Output the (X, Y) coordinate of the center of the cell containing the given text.  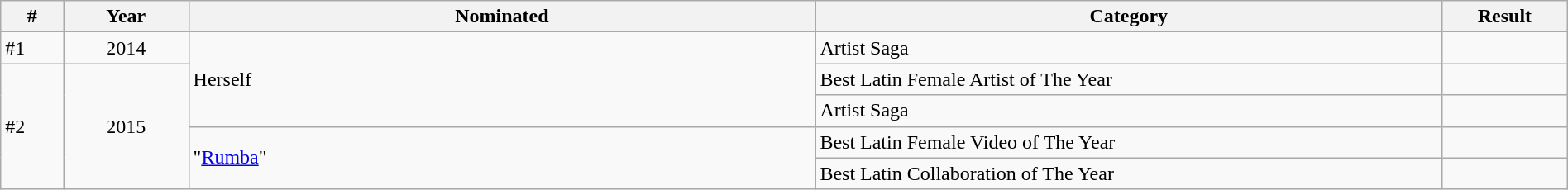
Result (1505, 17)
Best Latin Female Video of The Year (1129, 142)
#2 (32, 126)
2015 (126, 126)
Herself (502, 79)
Best Latin Collaboration of The Year (1129, 173)
Category (1129, 17)
Year (126, 17)
Best Latin Female Artist of The Year (1129, 79)
"Rumba" (502, 158)
2014 (126, 48)
# (32, 17)
#1 (32, 48)
Nominated (502, 17)
